Scan for the cell matching the given text and deliver its (x, y) coordinate at center. 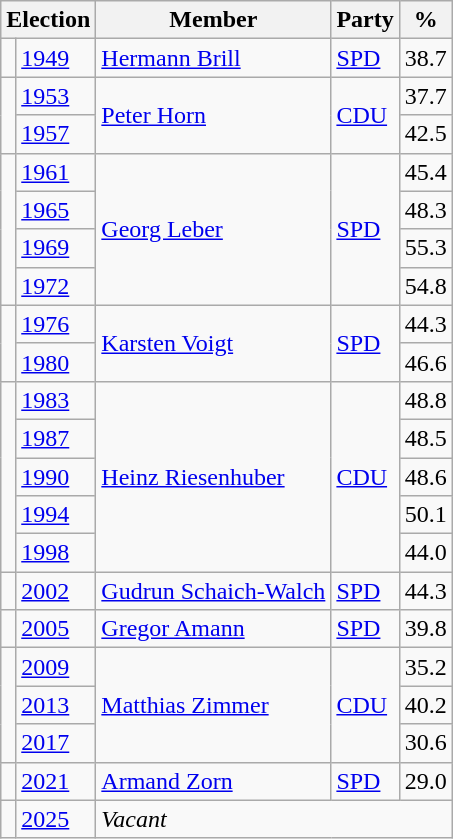
46.6 (426, 362)
Karsten Voigt (214, 343)
1994 (56, 515)
Hermann Brill (214, 58)
1990 (56, 477)
48.6 (426, 477)
% (426, 20)
Gudrun Schaich-Walch (214, 591)
1953 (56, 96)
29.0 (426, 781)
30.6 (426, 743)
Election (48, 20)
1972 (56, 286)
42.5 (426, 134)
1949 (56, 58)
54.8 (426, 286)
Armand Zorn (214, 781)
48.3 (426, 210)
Vacant (274, 819)
55.3 (426, 248)
Party (365, 20)
35.2 (426, 667)
39.8 (426, 629)
2005 (56, 629)
Gregor Amann (214, 629)
50.1 (426, 515)
Heinz Riesenhuber (214, 476)
2013 (56, 705)
1961 (56, 172)
2021 (56, 781)
44.0 (426, 553)
2017 (56, 743)
1976 (56, 324)
2025 (56, 819)
1987 (56, 438)
48.5 (426, 438)
1998 (56, 553)
Peter Horn (214, 115)
1980 (56, 362)
38.7 (426, 58)
1983 (56, 400)
2009 (56, 667)
1965 (56, 210)
40.2 (426, 705)
Georg Leber (214, 229)
1969 (56, 248)
45.4 (426, 172)
37.7 (426, 96)
48.8 (426, 400)
Matthias Zimmer (214, 705)
2002 (56, 591)
Member (214, 20)
1957 (56, 134)
